Locate the cell with the specified text and output its (x, y) center coordinate. 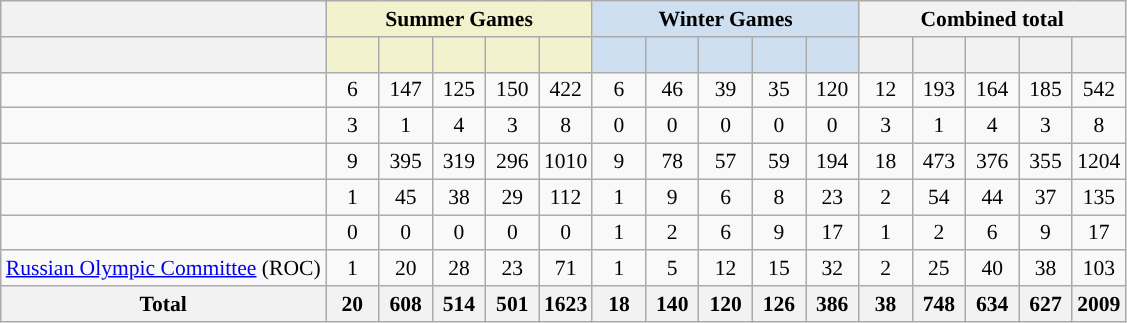
37 (1046, 197)
1204 (1098, 161)
473 (938, 161)
1623 (566, 304)
5 (672, 268)
112 (566, 197)
Combined total (992, 19)
78 (672, 161)
57 (726, 161)
135 (1098, 197)
29 (512, 197)
634 (992, 304)
125 (458, 90)
103 (1098, 268)
748 (938, 304)
54 (938, 197)
Russian Olympic Committee (ROC) (164, 268)
194 (832, 161)
2009 (1098, 304)
126 (778, 304)
608 (406, 304)
25 (938, 268)
296 (512, 161)
319 (458, 161)
39 (726, 90)
59 (778, 161)
501 (512, 304)
1010 (566, 161)
164 (992, 90)
147 (406, 90)
15 (778, 268)
28 (458, 268)
422 (566, 90)
Total (164, 304)
35 (778, 90)
45 (406, 197)
140 (672, 304)
44 (992, 197)
386 (832, 304)
40 (992, 268)
355 (1046, 161)
395 (406, 161)
185 (1046, 90)
46 (672, 90)
150 (512, 90)
71 (566, 268)
32 (832, 268)
627 (1046, 304)
Summer Games (460, 19)
Winter Games (726, 19)
542 (1098, 90)
193 (938, 90)
376 (992, 161)
514 (458, 304)
